Provide the (X, Y) coordinate of the cell's center where the given text is located.  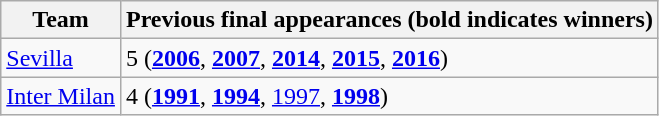
Team (61, 20)
Previous final appearances (bold indicates winners) (389, 20)
Inter Milan (61, 96)
4 (1991, 1994, 1997, 1998) (389, 96)
5 (2006, 2007, 2014, 2015, 2016) (389, 58)
Sevilla (61, 58)
